Search for the cell housing the specified text and yield its [X, Y] center coordinate. 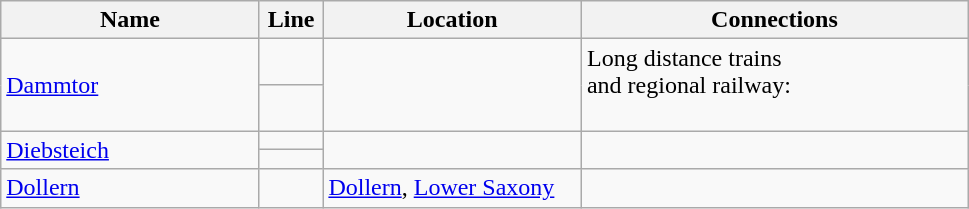
Dollern [130, 188]
Connections [774, 20]
Diebsteich [130, 150]
Dollern, Lower Saxony [452, 188]
Location [452, 20]
Name [130, 20]
Line [291, 20]
Dammtor [130, 85]
Long distance trainsand regional railway: [774, 85]
